Determine the (x, y) coordinate at the center of the cell enclosing the given text.  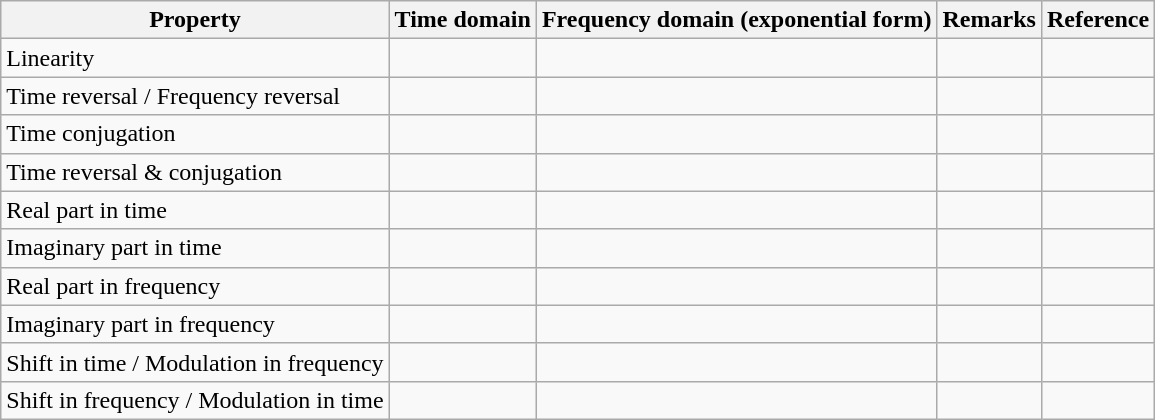
Remarks (989, 20)
Imaginary part in frequency (195, 324)
Real part in frequency (195, 286)
Frequency domain (exponential form) (736, 20)
Reference (1098, 20)
Time domain (462, 20)
Shift in time / Modulation in frequency (195, 362)
Time reversal & conjugation (195, 172)
Shift in frequency / Modulation in time (195, 400)
Imaginary part in time (195, 248)
Time reversal / Frequency reversal (195, 96)
Linearity (195, 58)
Real part in time (195, 210)
Time conjugation (195, 134)
Property (195, 20)
